From the cell containing the given text, extract its center point as (x, y) coordinate. 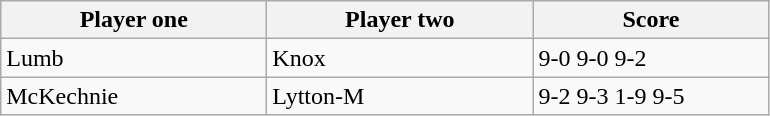
Knox (400, 58)
9-2 9-3 1-9 9-5 (651, 96)
Score (651, 20)
Lumb (134, 58)
Player two (400, 20)
Lytton-M (400, 96)
Player one (134, 20)
McKechnie (134, 96)
9-0 9-0 9-2 (651, 58)
